Provide the (x, y) coordinate of the cell's center where the given text is located.  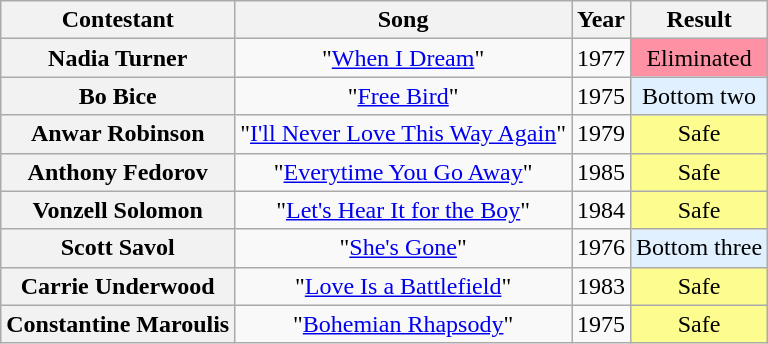
Bottom two (700, 96)
Eliminated (700, 58)
Anthony Fedorov (118, 172)
"Everytime You Go Away" (404, 172)
Anwar Robinson (118, 134)
Bo Bice (118, 96)
1979 (602, 134)
1983 (602, 286)
Year (602, 20)
Carrie Underwood (118, 286)
Contestant (118, 20)
Vonzell Solomon (118, 210)
"She's Gone" (404, 248)
Scott Savol (118, 248)
1984 (602, 210)
"Free Bird" (404, 96)
Result (700, 20)
1985 (602, 172)
"When I Dream" (404, 58)
Constantine Maroulis (118, 324)
Bottom three (700, 248)
"Love Is a Battlefield" (404, 286)
Song (404, 20)
1977 (602, 58)
1976 (602, 248)
"Let's Hear It for the Boy" (404, 210)
Nadia Turner (118, 58)
"Bohemian Rhapsody" (404, 324)
"I'll Never Love This Way Again" (404, 134)
